Pinpoint the cell where the given text exists, returning its [x, y] midpoint coordinate. 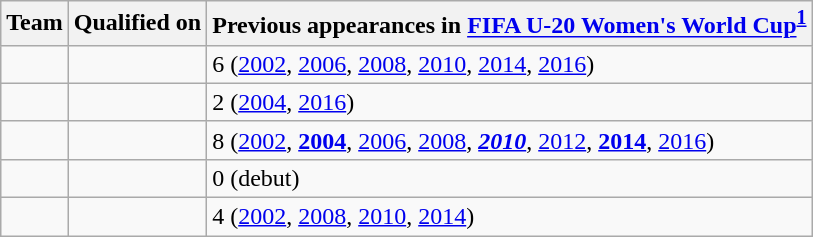
2 (2004, 2016) [510, 102]
Qualified on [137, 24]
Team [35, 24]
6 (2002, 2006, 2008, 2010, 2014, 2016) [510, 64]
Previous appearances in FIFA U-20 Women's World Cup1 [510, 24]
4 (2002, 2008, 2010, 2014) [510, 217]
0 (debut) [510, 178]
8 (2002, 2004, 2006, 2008, 2010, 2012, 2014, 2016) [510, 140]
